For the text-containing cell, return its midpoint in (x, y) coordinate format. 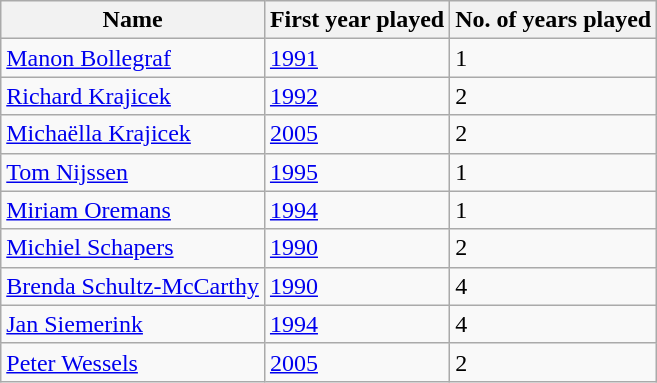
1995 (356, 172)
Peter Wessels (133, 362)
Brenda Schultz-McCarthy (133, 286)
Michaëlla Krajicek (133, 134)
Michiel Schapers (133, 248)
Manon Bollegraf (133, 58)
Richard Krajicek (133, 96)
Tom Nijssen (133, 172)
First year played (356, 20)
Name (133, 20)
1991 (356, 58)
No. of years played (554, 20)
Jan Siemerink (133, 324)
Miriam Oremans (133, 210)
1992 (356, 96)
